Identify which cell holds the provided text, then report its (X, Y) central coordinate. 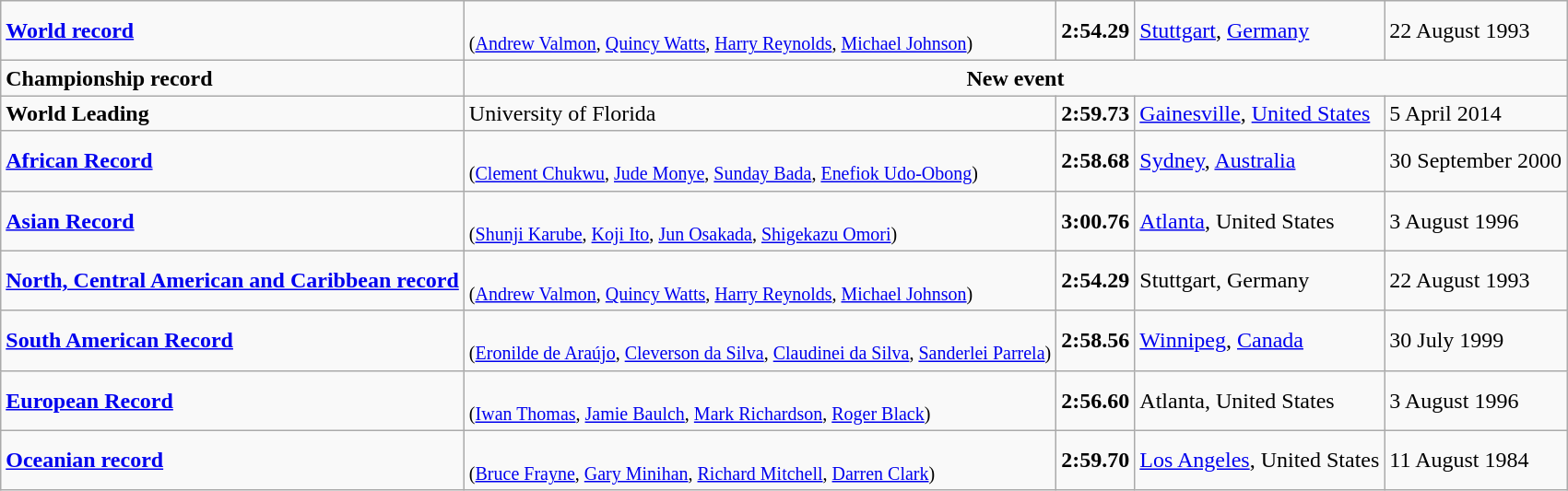
11 August 1984 (1476, 461)
World record (232, 31)
World Leading (232, 113)
(Bruce Frayne, Gary Minihan, Richard Mitchell, Darren Clark) (760, 461)
Gainesville, United States (1259, 113)
(Iwan Thomas, Jamie Baulch, Mark Richardson, Roger Black) (760, 400)
Oceanian record (232, 461)
Winnipeg, Canada (1259, 341)
New event (1015, 78)
2:59.70 (1095, 461)
(Eronilde de Araújo, Cleverson da Silva, Claudinei da Silva, Sanderlei Parrela) (760, 341)
(Clement Chukwu, Jude Monye, Sunday Bada, Enefiok Udo-Obong) (760, 160)
2:58.68 (1095, 160)
South American Record (232, 341)
3:00.76 (1095, 221)
Sydney, Australia (1259, 160)
Championship record (232, 78)
University of Florida (760, 113)
Los Angeles, United States (1259, 461)
European Record (232, 400)
North, Central American and Caribbean record (232, 280)
2:58.56 (1095, 341)
2:59.73 (1095, 113)
30 September 2000 (1476, 160)
5 April 2014 (1476, 113)
African Record (232, 160)
2:56.60 (1095, 400)
(Shunji Karube, Koji Ito, Jun Osakada, Shigekazu Omori) (760, 221)
30 July 1999 (1476, 341)
Asian Record (232, 221)
